For the text-containing cell, return its midpoint in [X, Y] coordinate format. 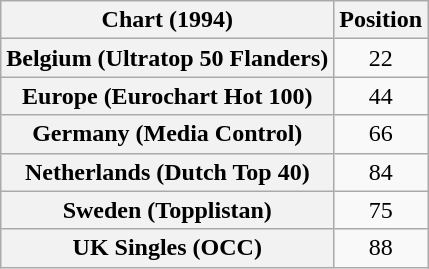
Netherlands (Dutch Top 40) [168, 172]
66 [381, 134]
Belgium (Ultratop 50 Flanders) [168, 58]
75 [381, 210]
88 [381, 248]
Sweden (Topplistan) [168, 210]
Position [381, 20]
84 [381, 172]
22 [381, 58]
44 [381, 96]
UK Singles (OCC) [168, 248]
Europe (Eurochart Hot 100) [168, 96]
Chart (1994) [168, 20]
Germany (Media Control) [168, 134]
